Return (x, y) of the center of cell containing provided text 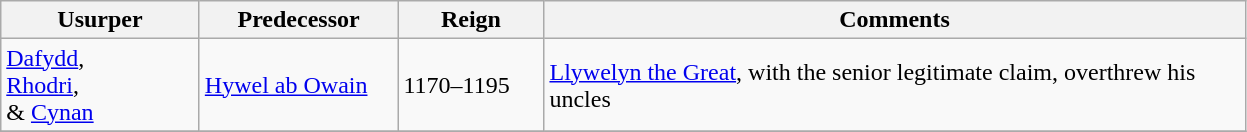
Hywel ab Owain (298, 85)
Dafydd, Rhodri, & Cynan (100, 85)
Llywelyn the Great, with the senior legitimate claim, overthrew his uncles (894, 85)
1170–1195 (471, 85)
Reign (471, 20)
Comments (894, 20)
Predecessor (298, 20)
Usurper (100, 20)
